Provide the [X, Y] coordinate of the cell's center where the given text is located.  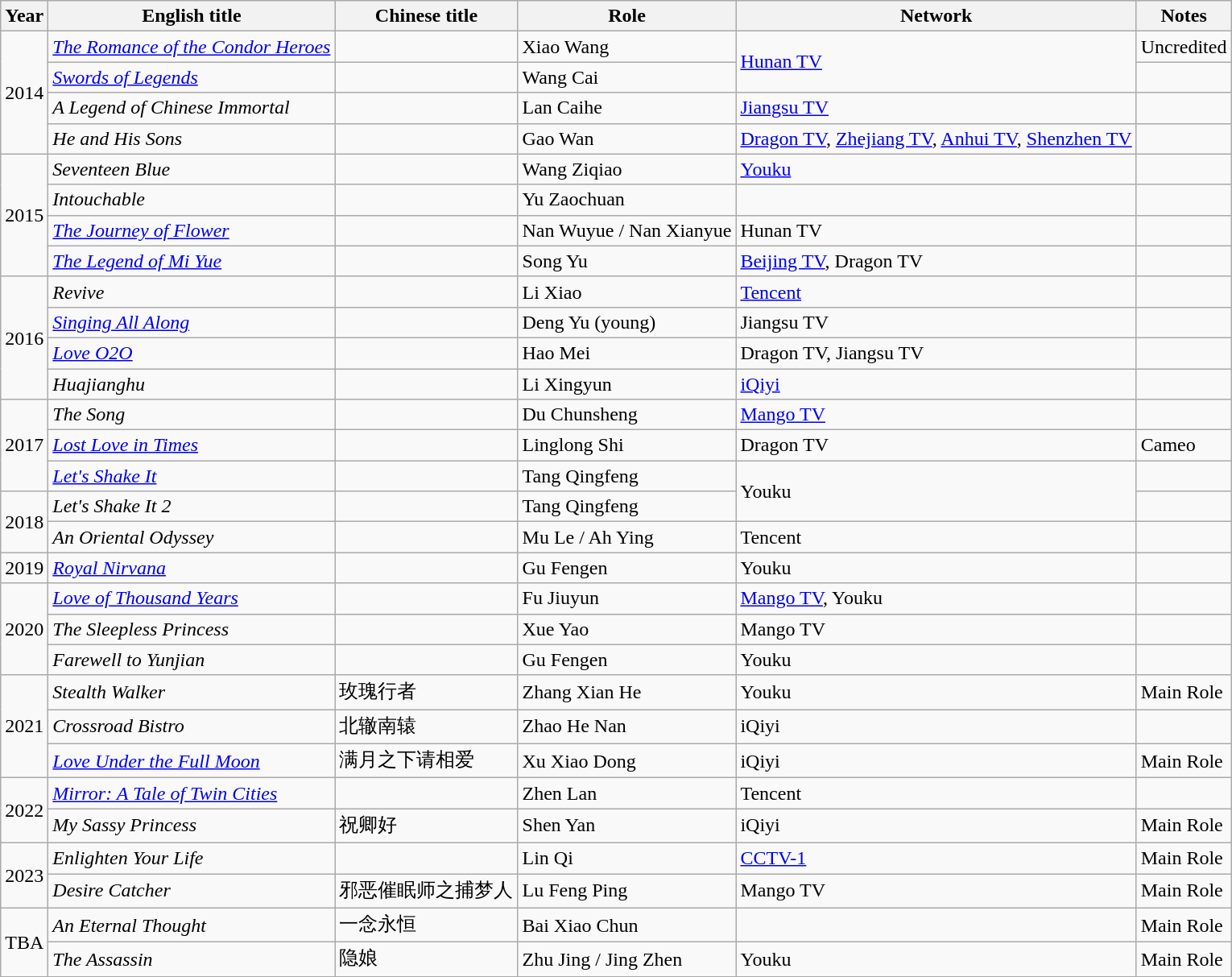
Yu Zaochuan [626, 200]
Love O2O [192, 353]
Farewell to Yunjian [192, 660]
The Sleepless Princess [192, 629]
The Legend of Mi Yue [192, 261]
2021 [24, 727]
Bai Xiao Chun [626, 925]
My Sassy Princess [192, 826]
Dragon TV, Zhejiang TV, Anhui TV, Shenzhen TV [936, 139]
Wang Cai [626, 77]
2018 [24, 522]
An Oriental Odyssey [192, 537]
Xue Yao [626, 629]
The Journey of Flower [192, 230]
Crossroad Bistro [192, 727]
Year [24, 16]
The Song [192, 415]
Gao Wan [626, 139]
Network [936, 16]
Zhen Lan [626, 793]
Desire Catcher [192, 891]
2020 [24, 629]
Li Xingyun [626, 384]
Uncredited [1184, 47]
Dragon TV [936, 445]
Stealth Walker [192, 693]
Xu Xiao Dong [626, 760]
玫瑰行者 [427, 693]
Love of Thousand Years [192, 598]
Revive [192, 292]
Let's Shake It 2 [192, 507]
Zhao He Nan [626, 727]
Xiao Wang [626, 47]
The Romance of the Condor Heroes [192, 47]
祝卿好 [427, 826]
The Assassin [192, 960]
He and His Sons [192, 139]
Seventeen Blue [192, 169]
Lu Feng Ping [626, 891]
2014 [24, 93]
Linglong Shi [626, 445]
2017 [24, 445]
Mirror: A Tale of Twin Cities [192, 793]
Du Chunsheng [626, 415]
Wang Ziqiao [626, 169]
2022 [24, 810]
2023 [24, 875]
Swords of Legends [192, 77]
Shen Yan [626, 826]
English title [192, 16]
CCTV-1 [936, 858]
Role [626, 16]
Song Yu [626, 261]
Lan Caihe [626, 108]
Beijing TV, Dragon TV [936, 261]
Enlighten Your Life [192, 858]
A Legend of Chinese Immortal [192, 108]
Singing All Along [192, 322]
Royal Nirvana [192, 568]
Hao Mei [626, 353]
Mango TV, Youku [936, 598]
Dragon TV, Jiangsu TV [936, 353]
一念永恒 [427, 925]
Deng Yu (young) [626, 322]
Fu Jiuyun [626, 598]
2019 [24, 568]
Lost Love in Times [192, 445]
Nan Wuyue / Nan Xianyue [626, 230]
Zhu Jing / Jing Zhen [626, 960]
满月之下请相爱 [427, 760]
2016 [24, 337]
邪恶催眠师之捕梦人 [427, 891]
Mu Le / Ah Ying [626, 537]
Let's Shake It [192, 476]
2015 [24, 215]
Cameo [1184, 445]
Notes [1184, 16]
Huajianghu [192, 384]
Li Xiao [626, 292]
Love Under the Full Moon [192, 760]
TBA [24, 942]
Chinese title [427, 16]
Lin Qi [626, 858]
Intouchable [192, 200]
北辙南辕 [427, 727]
隐娘 [427, 960]
Zhang Xian He [626, 693]
An Eternal Thought [192, 925]
